Output the (X, Y) coordinate of the center of the cell containing the given text.  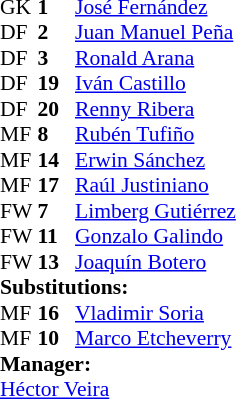
Juan Manuel Peña (156, 33)
Renny Ribera (156, 109)
Marco Etcheverry (156, 339)
11 (57, 237)
3 (57, 58)
Substitutions: (118, 287)
10 (57, 339)
Rubén Tufiño (156, 135)
19 (57, 83)
17 (57, 185)
Iván Castillo (156, 83)
20 (57, 109)
2 (57, 33)
Raúl Justiniano (156, 185)
16 (57, 313)
Limberg Gutiérrez (156, 211)
14 (57, 160)
Manager: (118, 364)
7 (57, 211)
Ronald Arana (156, 58)
Vladimir Soria (156, 313)
Erwin Sánchez (156, 160)
Gonzalo Galindo (156, 237)
Joaquín Botero (156, 262)
8 (57, 135)
13 (57, 262)
